Find where the given text appears and provide that cell's center as (X, Y) coordinate. 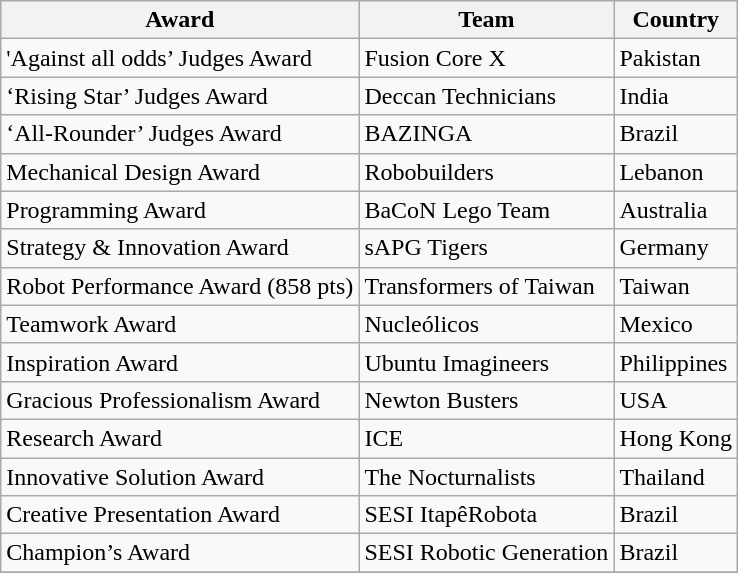
The Nocturnalists (486, 477)
Inspiration Award (180, 362)
Thailand (676, 477)
Teamwork Award (180, 324)
Nucleólicos (486, 324)
SESI ItapêRobota (486, 515)
Fusion Core X (486, 58)
Hong Kong (676, 438)
Ubuntu Imagineers (486, 362)
SESI Robotic Generation (486, 553)
Research Award (180, 438)
Strategy & Innovation Award (180, 248)
USA (676, 400)
sAPG Tigers (486, 248)
‘All-Rounder’ Judges Award (180, 134)
Philippines (676, 362)
Award (180, 20)
Australia (676, 210)
Gracious Professionalism Award (180, 400)
Transformers of Taiwan (486, 286)
Germany (676, 248)
Taiwan (676, 286)
Robot Performance Award (858 pts) (180, 286)
Robobuilders (486, 172)
Innovative Solution Award (180, 477)
Country (676, 20)
Pakistan (676, 58)
Champion’s Award (180, 553)
Deccan Technicians (486, 96)
Newton Busters (486, 400)
'Against all odds’ Judges Award (180, 58)
ICE (486, 438)
Mechanical Design Award (180, 172)
Programming Award (180, 210)
Creative Presentation Award (180, 515)
Mexico (676, 324)
Lebanon (676, 172)
India (676, 96)
BaCoN Lego Team (486, 210)
Team (486, 20)
BAZINGA (486, 134)
‘Rising Star’ Judges Award (180, 96)
